For the text-containing cell, return its midpoint in (x, y) coordinate format. 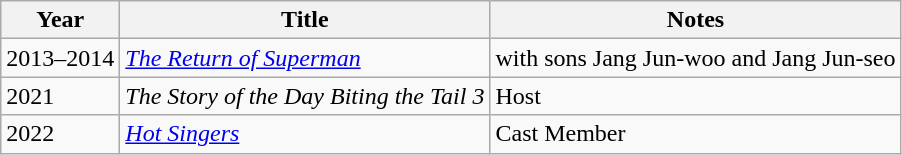
Hot Singers (305, 134)
Host (696, 96)
Title (305, 20)
2013–2014 (60, 58)
2021 (60, 96)
Cast Member (696, 134)
with sons Jang Jun-woo and Jang Jun-seo (696, 58)
The Story of the Day Biting the Tail 3 (305, 96)
Notes (696, 20)
Year (60, 20)
The Return of Superman (305, 58)
2022 (60, 134)
